Extract the [x, y] coordinate from the center of the cell holding the provided text.  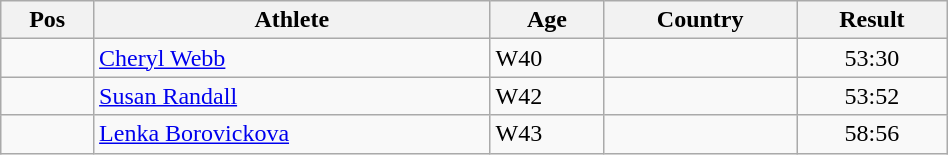
W43 [547, 134]
Result [872, 20]
58:56 [872, 134]
53:52 [872, 96]
Age [547, 20]
W42 [547, 96]
Pos [48, 20]
Cheryl Webb [292, 58]
53:30 [872, 58]
Lenka Borovickova [292, 134]
Country [700, 20]
Athlete [292, 20]
Susan Randall [292, 96]
W40 [547, 58]
